For the text-containing cell, return its midpoint in [x, y] coordinate format. 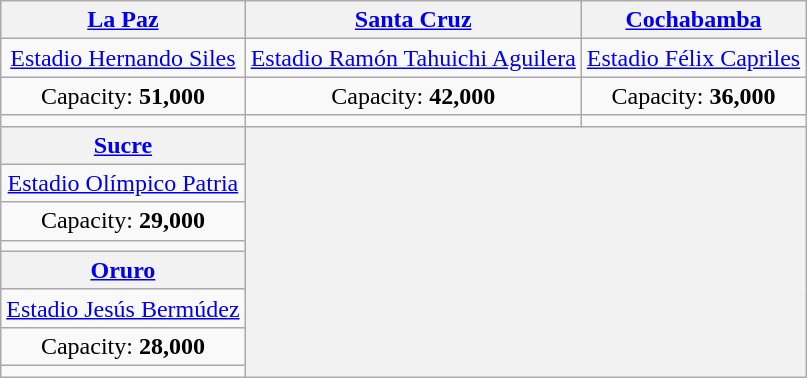
Sucre [123, 145]
Estadio Ramón Tahuichi Aguilera [413, 58]
Capacity: 36,000 [693, 96]
Oruro [123, 270]
Estadio Jesús Bermúdez [123, 308]
Cochabamba [693, 20]
Estadio Olímpico Patria [123, 183]
Capacity: 28,000 [123, 346]
Capacity: 42,000 [413, 96]
Estadio Félix Capriles [693, 58]
Estadio Hernando Siles [123, 58]
La Paz [123, 20]
Capacity: 51,000 [123, 96]
Capacity: 29,000 [123, 221]
Santa Cruz [413, 20]
